Search for the cell housing the specified text and yield its (X, Y) center coordinate. 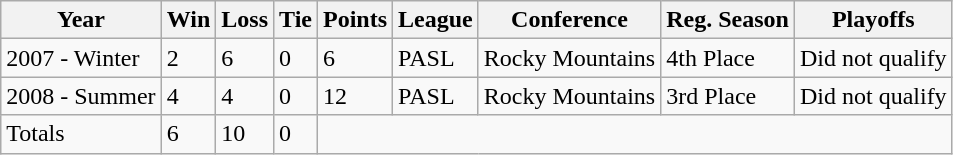
Reg. Season (728, 20)
10 (245, 134)
League (436, 20)
Totals (81, 134)
Year (81, 20)
Loss (245, 20)
4th Place (728, 58)
3rd Place (728, 96)
2 (188, 58)
Win (188, 20)
12 (356, 96)
Points (356, 20)
2007 - Winter (81, 58)
2008 - Summer (81, 96)
Playoffs (873, 20)
Conference (569, 20)
Tie (296, 20)
